Scan for the cell matching the given text and deliver its (x, y) coordinate at center. 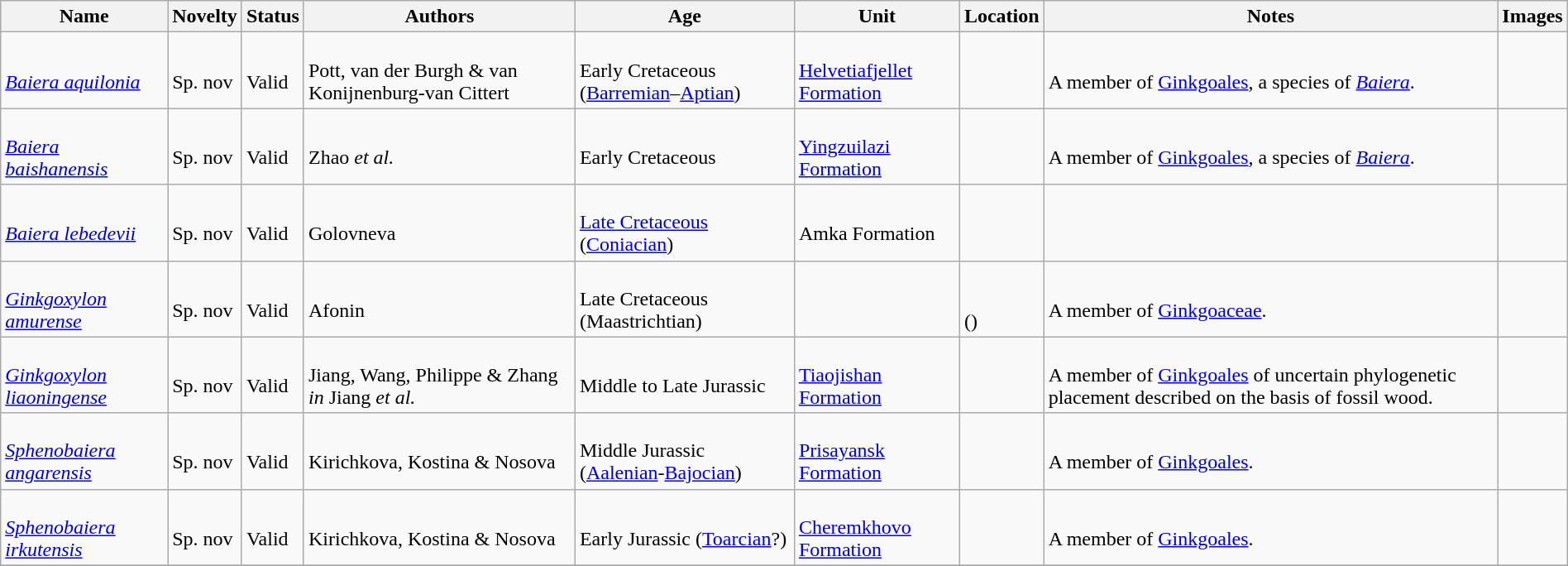
A member of Ginkgoaceae. (1270, 299)
Baiera baishanensis (84, 146)
Afonin (439, 299)
Pott, van der Burgh & van Konijnenburg-van Cittert (439, 70)
Prisayansk Formation (877, 451)
Early Jurassic (Toarcian?) (685, 527)
A member of Ginkgoales of uncertain phylogenetic placement described on the basis of fossil wood. (1270, 375)
Early Cretaceous (Barremian–Aptian) (685, 70)
Helvetiafjellet Formation (877, 70)
Amka Formation (877, 223)
Sphenobaiеra angarensis (84, 451)
Yingzuilazi Formation (877, 146)
Images (1532, 17)
Middle to Late Jurassic (685, 375)
Authors (439, 17)
Ginkgoxylon amurense (84, 299)
Jiang, Wang, Philippe & Zhang in Jiang et al. (439, 375)
Baiera lebedevii (84, 223)
Late Cretaceous (Maastrichtian) (685, 299)
Late Cretaceous (Coniacian) (685, 223)
Location (1002, 17)
Early Cretaceous (685, 146)
Baiera aquilonia (84, 70)
Age (685, 17)
Unit (877, 17)
Status (273, 17)
() (1002, 299)
Middle Jurassic (Aalenian-Bajocian) (685, 451)
Tiaojishan Formation (877, 375)
Novelty (205, 17)
Sphenobaiеra irkutensis (84, 527)
Name (84, 17)
Cheremkhovo Formation (877, 527)
Golovneva (439, 223)
Notes (1270, 17)
Zhao et al. (439, 146)
Ginkgoxylon liaoningense (84, 375)
